Identify which cell holds the provided text, then report its [X, Y] central coordinate. 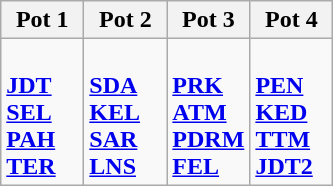
JDT SEL PAH TER [42, 112]
Pot 4 [292, 20]
PEN KED TTM JDT2 [292, 112]
PRK ATM PDRM FEL [208, 112]
SDA KEL SAR LNS [126, 112]
Pot 1 [42, 20]
Pot 3 [208, 20]
Pot 2 [126, 20]
